Search for the cell housing the specified text and yield its [x, y] center coordinate. 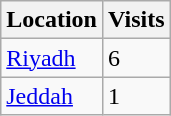
Riyadh [52, 58]
6 [136, 58]
Visits [136, 20]
Jeddah [52, 96]
Location [52, 20]
1 [136, 96]
